Return the [X, Y] coordinate for the center point of the cell that contains the specified text.  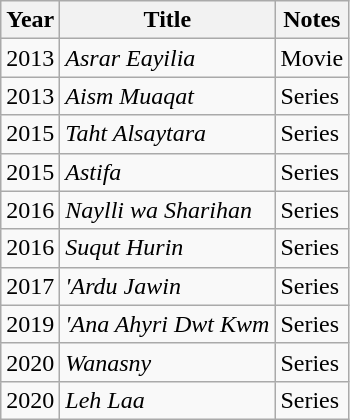
Wanasny [168, 362]
Suqut Hurin [168, 248]
2017 [30, 286]
Leh Laa [168, 400]
Notes [312, 20]
Naylli wa Sharihan [168, 210]
Taht Alsaytara [168, 134]
Aism Muaqat [168, 96]
Year [30, 20]
Movie [312, 58]
Astifa [168, 172]
'Ana Ahyri Dwt Kwm [168, 324]
Asrar Eayilia [168, 58]
2019 [30, 324]
'Ardu Jawin [168, 286]
Title [168, 20]
